From the cell containing the given text, extract its center point as (x, y) coordinate. 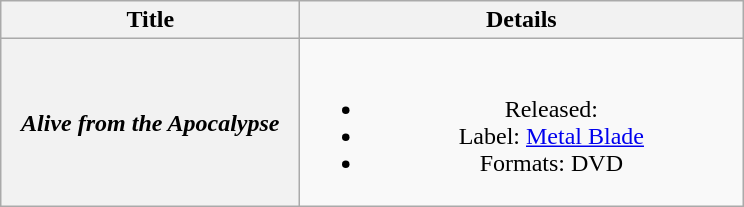
Alive from the Apocalypse (150, 122)
Released: Label: Metal BladeFormats: DVD (522, 122)
Title (150, 20)
Details (522, 20)
